Pinpoint the cell where the given text exists, returning its (x, y) midpoint coordinate. 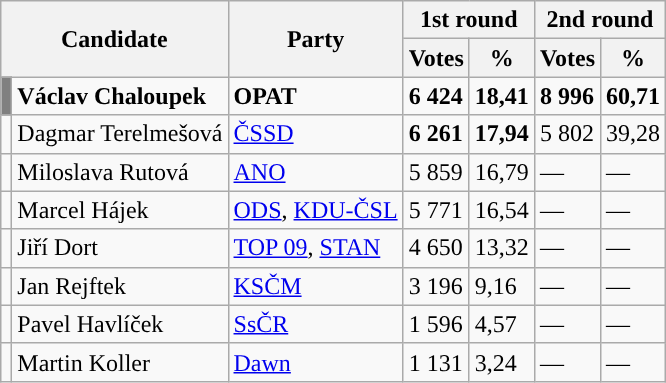
60,71 (634, 96)
4,57 (502, 324)
KSČM (316, 286)
6 424 (436, 96)
Dawn (316, 362)
39,28 (634, 134)
Miloslava Rutová (120, 172)
OPAT (316, 96)
5 771 (436, 210)
SsČR (316, 324)
Marcel Hájek (120, 210)
ČSSD (316, 134)
Party (316, 39)
8 996 (567, 96)
5 802 (567, 134)
1st round (468, 20)
Václav Chaloupek (120, 96)
1 131 (436, 362)
Pavel Havlíček (120, 324)
5 859 (436, 172)
17,94 (502, 134)
13,32 (502, 248)
16,79 (502, 172)
3 196 (436, 286)
Jan Rejftek (120, 286)
ODS, KDU-ČSL (316, 210)
ANO (316, 172)
1 596 (436, 324)
6 261 (436, 134)
2nd round (600, 20)
4 650 (436, 248)
9,16 (502, 286)
Martin Koller (120, 362)
18,41 (502, 96)
3,24 (502, 362)
Candidate (114, 39)
Dagmar Terelmešová (120, 134)
Jiří Dort (120, 248)
16,54 (502, 210)
TOP 09, STAN (316, 248)
